Detect which cell encompasses the target text, then output its (X, Y) center coordinate. 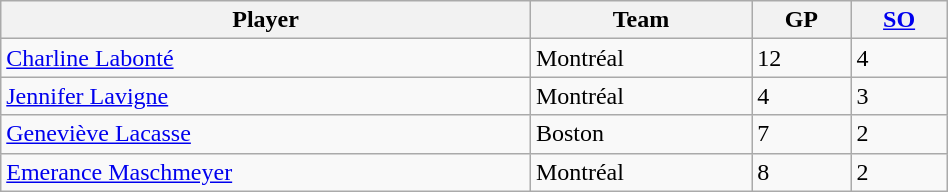
3 (899, 96)
Team (640, 20)
Jennifer Lavigne (266, 96)
Player (266, 20)
SO (899, 20)
GP (802, 20)
7 (802, 134)
Boston (640, 134)
8 (802, 172)
Emerance Maschmeyer (266, 172)
12 (802, 58)
Geneviève Lacasse (266, 134)
Charline Labonté (266, 58)
